Locate the cell with the specified text and output its [X, Y] center coordinate. 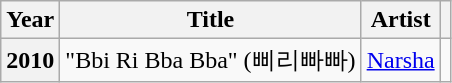
2010 [30, 60]
Title [210, 20]
"Bbi Ri Bba Bba" (삐리빠빠) [210, 60]
Artist [400, 20]
Narsha [400, 60]
Year [30, 20]
